From the cell containing the given text, extract its center point as [X, Y] coordinate. 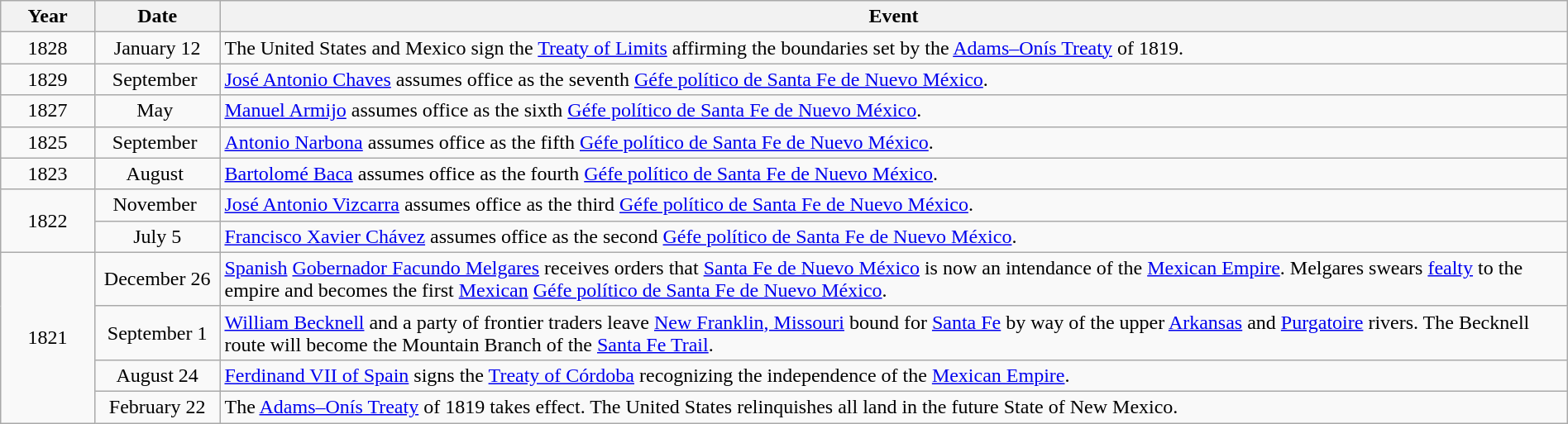
The Adams–Onís Treaty of 1819 takes effect. The United States relinquishes all land in the future State of New Mexico. [893, 407]
December 26 [157, 279]
1825 [48, 142]
1823 [48, 174]
July 5 [157, 236]
1829 [48, 79]
1827 [48, 111]
January 12 [157, 48]
1828 [48, 48]
August [157, 174]
Ferdinand VII of Spain signs the Treaty of Córdoba recognizing the independence of the Mexican Empire. [893, 375]
1822 [48, 221]
Date [157, 17]
Antonio Narbona assumes office as the fifth Géfe político de Santa Fe de Nuevo México. [893, 142]
Manuel Armijo assumes office as the sixth Géfe político de Santa Fe de Nuevo México. [893, 111]
Francisco Xavier Chávez assumes office as the second Géfe político de Santa Fe de Nuevo México. [893, 236]
August 24 [157, 375]
José Antonio Chaves assumes office as the seventh Géfe político de Santa Fe de Nuevo México. [893, 79]
Event [893, 17]
Bartolomé Baca assumes office as the fourth Géfe político de Santa Fe de Nuevo México. [893, 174]
1821 [48, 337]
February 22 [157, 407]
The United States and Mexico sign the Treaty of Limits affirming the boundaries set by the Adams–Onís Treaty of 1819. [893, 48]
September 1 [157, 332]
November [157, 205]
Year [48, 17]
José Antonio Vizcarra assumes office as the third Géfe político de Santa Fe de Nuevo México. [893, 205]
May [157, 111]
